Find where the given text appears and provide that cell's center as [x, y] coordinate. 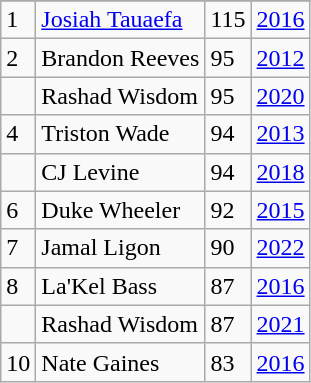
2020 [280, 96]
Triston Wade [120, 134]
6 [18, 210]
83 [228, 362]
Josiah Tauaefa [120, 20]
10 [18, 362]
Nate Gaines [120, 362]
4 [18, 134]
2018 [280, 172]
8 [18, 286]
1 [18, 20]
2015 [280, 210]
2012 [280, 58]
2021 [280, 324]
Duke Wheeler [120, 210]
Jamal Ligon [120, 248]
CJ Levine [120, 172]
La'Kel Bass [120, 286]
7 [18, 248]
92 [228, 210]
115 [228, 20]
2 [18, 58]
90 [228, 248]
Brandon Reeves [120, 58]
2013 [280, 134]
2022 [280, 248]
